For the text-containing cell, return its midpoint in [x, y] coordinate format. 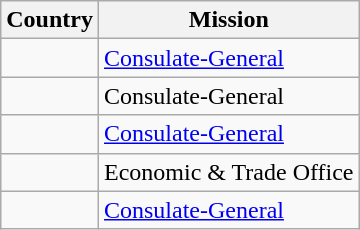
Country [50, 20]
Mission [228, 20]
Economic & Trade Office [228, 172]
